Detect which cell encompasses the target text, then output its (X, Y) center coordinate. 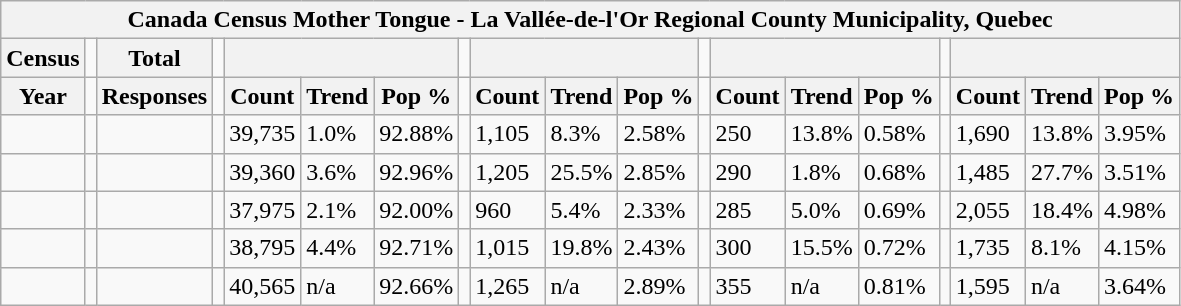
18.4% (1062, 210)
1.0% (338, 134)
40,565 (262, 286)
300 (748, 248)
2.1% (338, 210)
5.0% (822, 210)
1,015 (508, 248)
15.5% (822, 248)
2.89% (658, 286)
0.72% (898, 248)
290 (748, 172)
285 (748, 210)
92.71% (416, 248)
1,595 (988, 286)
1,485 (988, 172)
27.7% (1062, 172)
92.66% (416, 286)
Year (43, 96)
Canada Census Mother Tongue - La Vallée-de-l'Or Regional County Municipality, Quebec (590, 20)
92.96% (416, 172)
0.58% (898, 134)
4.4% (338, 248)
Census (43, 58)
39,360 (262, 172)
2,055 (988, 210)
250 (748, 134)
8.1% (1062, 248)
25.5% (582, 172)
Total (154, 58)
3.51% (1138, 172)
2.33% (658, 210)
960 (508, 210)
2.43% (658, 248)
1,690 (988, 134)
3.6% (338, 172)
355 (748, 286)
3.64% (1138, 286)
8.3% (582, 134)
39,735 (262, 134)
92.00% (416, 210)
1,735 (988, 248)
19.8% (582, 248)
1.8% (822, 172)
38,795 (262, 248)
4.98% (1138, 210)
3.95% (1138, 134)
92.88% (416, 134)
2.85% (658, 172)
Responses (154, 96)
1,205 (508, 172)
37,975 (262, 210)
2.58% (658, 134)
0.69% (898, 210)
5.4% (582, 210)
0.81% (898, 286)
0.68% (898, 172)
1,265 (508, 286)
1,105 (508, 134)
4.15% (1138, 248)
